Detect which cell encompasses the target text, then output its [x, y] center coordinate. 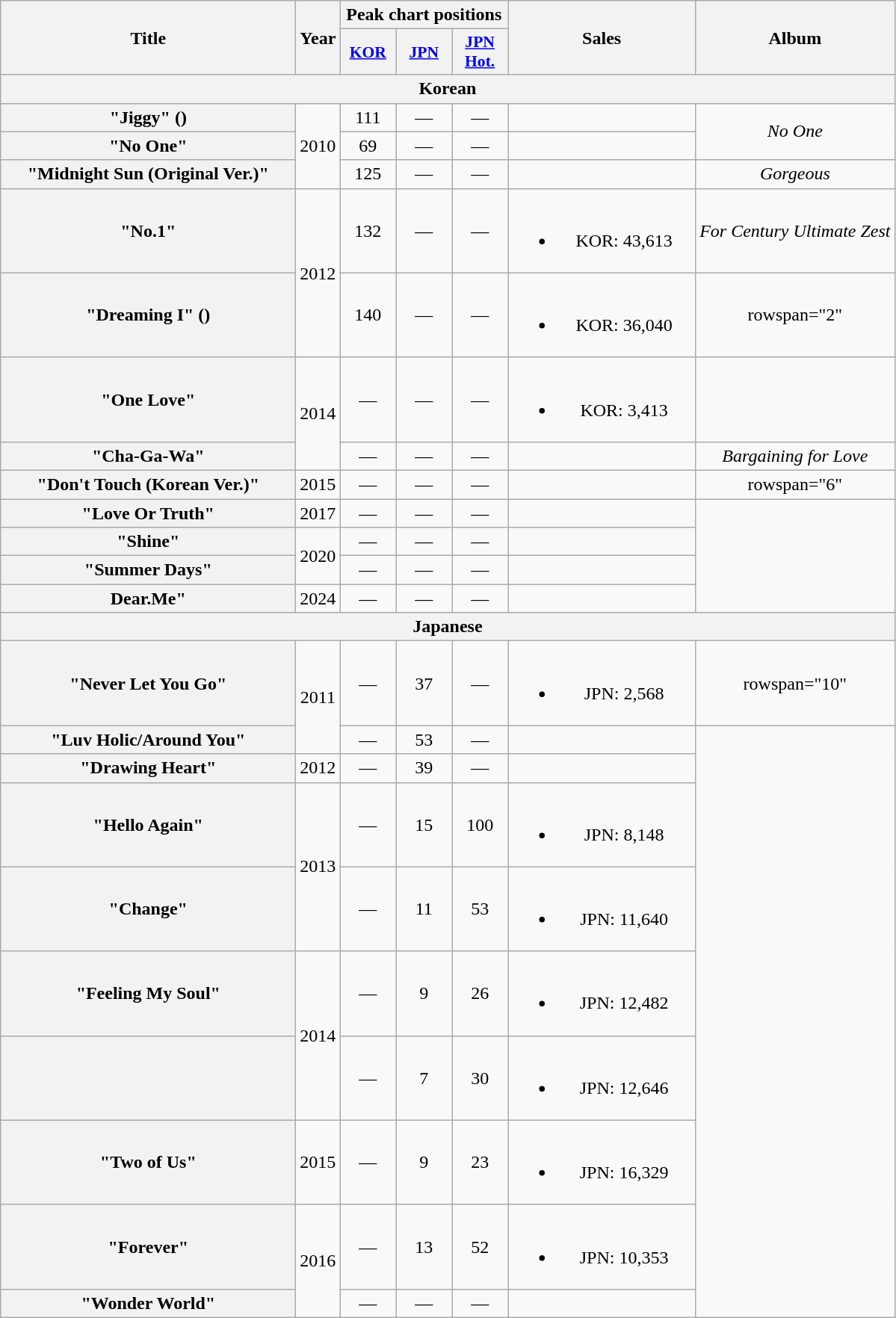
140 [368, 315]
69 [368, 146]
rowspan="2" [795, 315]
"Wonder World" [148, 1303]
rowspan="10" [795, 683]
No One [795, 132]
"Forever" [148, 1246]
37 [424, 683]
"Dreaming I" () [148, 315]
JPN: 2,568 [602, 683]
Title [148, 37]
"Two of Us" [148, 1163]
7 [424, 1077]
Album [795, 37]
"Luv Holic/Around You" [148, 740]
52 [480, 1246]
13 [424, 1246]
2013 [318, 867]
Gorgeous [795, 174]
Sales [602, 37]
"Midnight Sun (Original Ver.)" [148, 174]
"Cha-Ga-Wa" [148, 456]
Dear.Me" [148, 598]
KOR: 43,613 [602, 230]
"Summer Days" [148, 570]
111 [368, 117]
"Don't Touch (Korean Ver.)" [148, 484]
KOR: 36,040 [602, 315]
JPN: 12,646 [602, 1077]
JPN: 8,148 [602, 825]
Year [318, 37]
"Love Or Truth" [148, 513]
KOR [368, 52]
2016 [318, 1261]
JPN Hot. [480, 52]
"Shine" [148, 542]
Peak chart positions [424, 15]
30 [480, 1077]
JPN: 11,640 [602, 909]
15 [424, 825]
100 [480, 825]
132 [368, 230]
KOR: 3,413 [602, 399]
2020 [318, 556]
"Feeling My Soul" [148, 994]
"One Love" [148, 399]
"Hello Again" [148, 825]
39 [424, 768]
2011 [318, 698]
11 [424, 909]
2017 [318, 513]
"Never Let You Go" [148, 683]
For Century Ultimate Zest [795, 230]
"No.1" [148, 230]
"Change" [148, 909]
2010 [318, 146]
23 [480, 1163]
Bargaining for Love [795, 456]
JPN [424, 52]
"Jiggy" () [148, 117]
"No One" [148, 146]
JPN: 16,329 [602, 1163]
Korean [448, 89]
"Drawing Heart" [148, 768]
rowspan="6" [795, 484]
2024 [318, 598]
JPN: 12,482 [602, 994]
Japanese [448, 627]
125 [368, 174]
JPN: 10,353 [602, 1246]
26 [480, 994]
